For the text-containing cell, return its midpoint in [x, y] coordinate format. 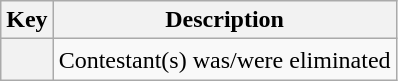
Key [27, 20]
Contestant(s) was/were eliminated [224, 60]
Description [224, 20]
